Capture the cell that displays the provided text and extract its [X, Y] central coordinate. 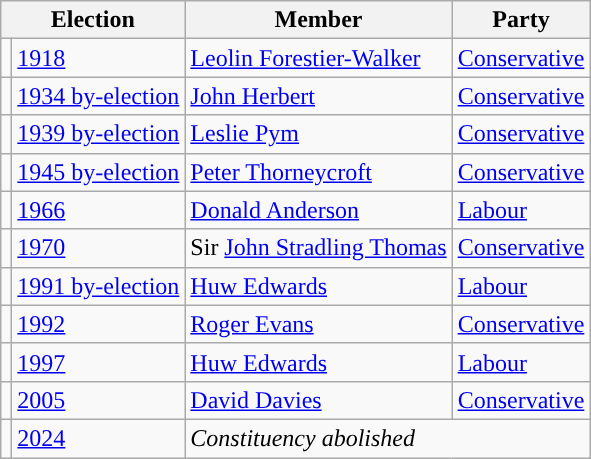
1997 [98, 362]
Constituency abolished [388, 438]
1991 by-election [98, 286]
Roger Evans [318, 324]
Donald Anderson [318, 210]
1992 [98, 324]
David Davies [318, 400]
1934 by-election [98, 96]
Sir John Stradling Thomas [318, 248]
2024 [98, 438]
Member [318, 20]
Leslie Pym [318, 134]
1945 by-election [98, 172]
1918 [98, 58]
Party [521, 20]
Election [93, 20]
1966 [98, 210]
1939 by-election [98, 134]
Peter Thorneycroft [318, 172]
John Herbert [318, 96]
1970 [98, 248]
Leolin Forestier-Walker [318, 58]
2005 [98, 400]
